Determine the (x, y) coordinate at the center of the cell enclosing the given text.  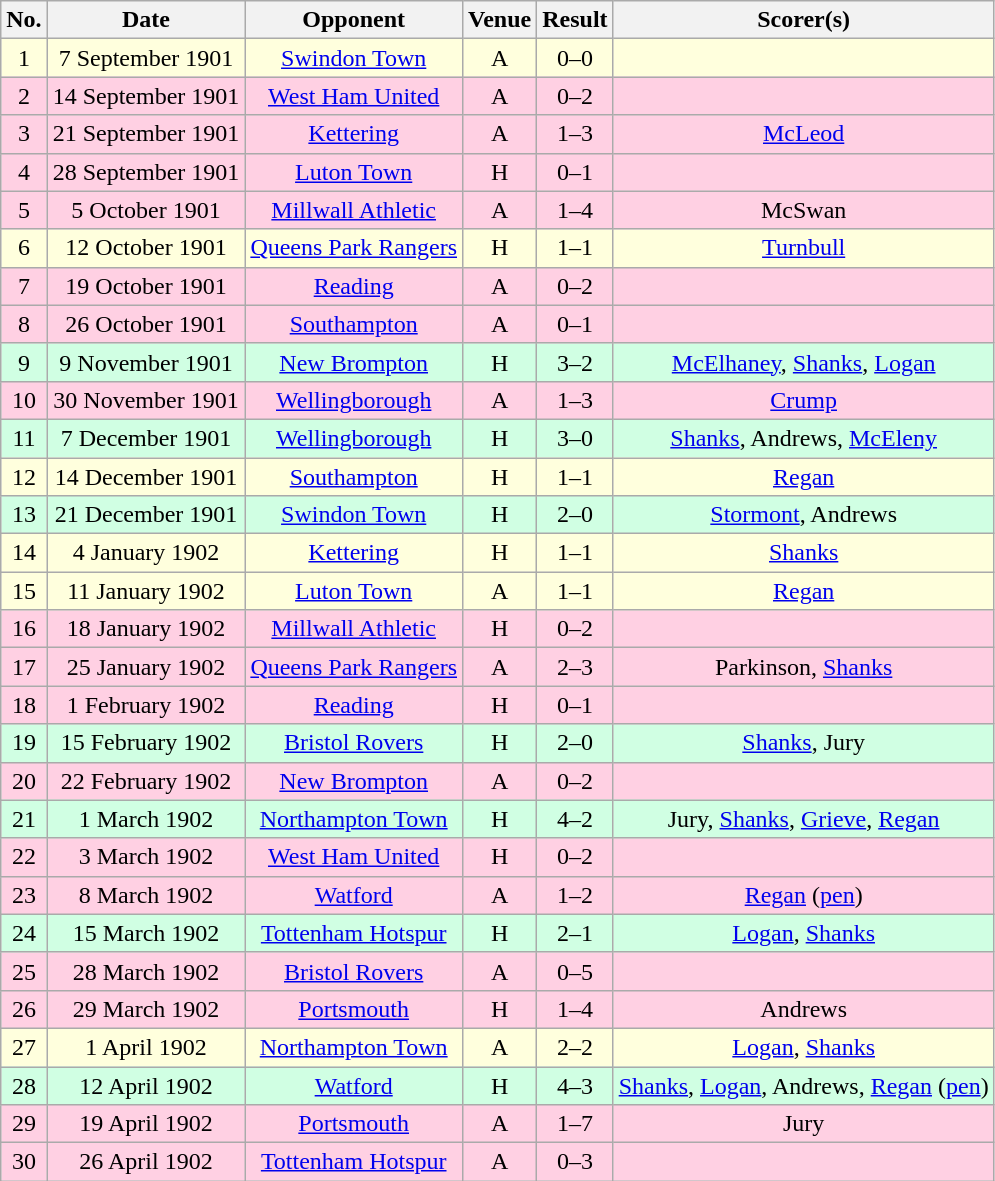
14 September 1901 (146, 96)
28 March 1902 (146, 971)
15 February 1902 (146, 743)
19 October 1901 (146, 286)
Turnbull (804, 248)
1–7 (575, 1124)
14 (24, 553)
30 (24, 1162)
No. (24, 20)
Shanks, Andrews, McEleny (804, 438)
22 February 1902 (146, 781)
6 (24, 248)
30 November 1901 (146, 400)
12 April 1902 (146, 1085)
4–2 (575, 819)
Andrews (804, 1009)
11 January 1902 (146, 591)
0–0 (575, 58)
12 (24, 477)
Jury (804, 1124)
2–1 (575, 933)
0–5 (575, 971)
25 January 1902 (146, 667)
26 (24, 1009)
5 (24, 210)
McSwan (804, 210)
14 December 1901 (146, 477)
11 (24, 438)
1–2 (575, 895)
2–3 (575, 667)
7 December 1901 (146, 438)
McElhaney, Shanks, Logan (804, 362)
16 (24, 629)
4–3 (575, 1085)
26 October 1901 (146, 324)
18 (24, 705)
21 September 1901 (146, 134)
1 April 1902 (146, 1047)
28 (24, 1085)
9 November 1901 (146, 362)
Stormont, Andrews (804, 515)
27 (24, 1047)
1 March 1902 (146, 819)
3 (24, 134)
Shanks, Logan, Andrews, Regan (pen) (804, 1085)
Crump (804, 400)
5 October 1901 (146, 210)
Opponent (354, 20)
22 (24, 857)
1 February 1902 (146, 705)
4 January 1902 (146, 553)
23 (24, 895)
8 (24, 324)
8 March 1902 (146, 895)
19 (24, 743)
29 (24, 1124)
2 (24, 96)
7 (24, 286)
28 September 1901 (146, 172)
9 (24, 362)
10 (24, 400)
Result (575, 20)
Regan (pen) (804, 895)
7 September 1901 (146, 58)
Venue (500, 20)
26 April 1902 (146, 1162)
3 March 1902 (146, 857)
29 March 1902 (146, 1009)
Scorer(s) (804, 20)
24 (24, 933)
McLeod (804, 134)
3–2 (575, 362)
Date (146, 20)
21 (24, 819)
Jury, Shanks, Grieve, Regan (804, 819)
Shanks (804, 553)
21 December 1901 (146, 515)
1 (24, 58)
Parkinson, Shanks (804, 667)
3–0 (575, 438)
4 (24, 172)
0–3 (575, 1162)
15 (24, 591)
17 (24, 667)
25 (24, 971)
15 March 1902 (146, 933)
18 January 1902 (146, 629)
Shanks, Jury (804, 743)
19 April 1902 (146, 1124)
20 (24, 781)
2–2 (575, 1047)
13 (24, 515)
12 October 1901 (146, 248)
